Identify which cell holds the provided text, then report its [X, Y] central coordinate. 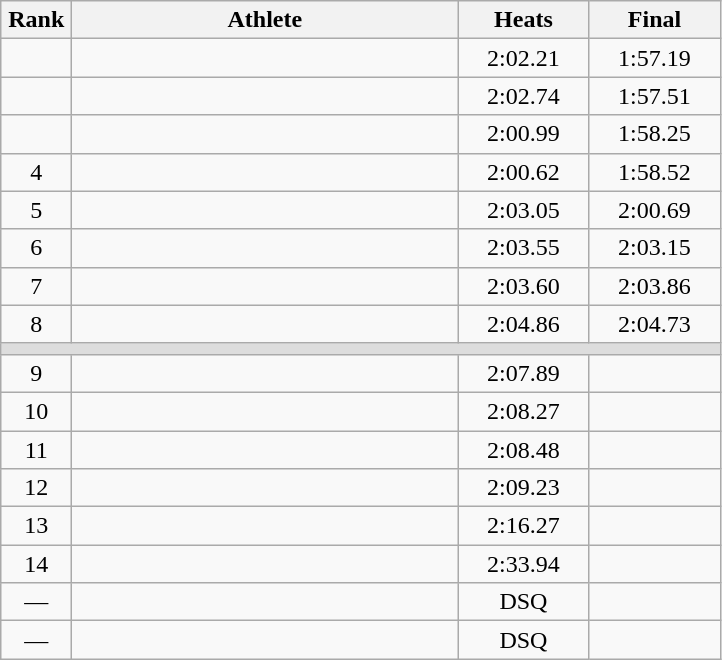
2:08.48 [524, 449]
2:02.74 [524, 96]
10 [36, 411]
Heats [524, 20]
1:57.51 [654, 96]
Rank [36, 20]
2:03.55 [524, 248]
2:04.86 [524, 324]
1:57.19 [654, 58]
2:02.21 [524, 58]
2:03.05 [524, 210]
2:00.99 [524, 134]
8 [36, 324]
Final [654, 20]
9 [36, 373]
2:00.69 [654, 210]
13 [36, 526]
6 [36, 248]
2:16.27 [524, 526]
2:00.62 [524, 172]
2:03.86 [654, 286]
2:03.60 [524, 286]
2:03.15 [654, 248]
2:04.73 [654, 324]
2:08.27 [524, 411]
Athlete [265, 20]
2:07.89 [524, 373]
2:09.23 [524, 488]
14 [36, 564]
4 [36, 172]
12 [36, 488]
7 [36, 286]
1:58.52 [654, 172]
1:58.25 [654, 134]
5 [36, 210]
2:33.94 [524, 564]
11 [36, 449]
